Extract the [x, y] coordinate from the center of the cell holding the provided text.  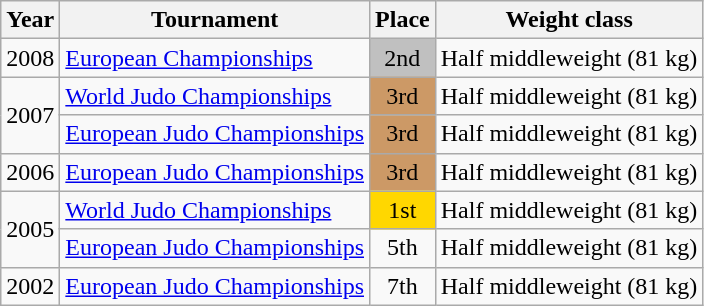
Year [30, 20]
Tournament [215, 20]
2007 [30, 115]
1st [403, 210]
Place [403, 20]
2nd [403, 58]
7th [403, 286]
2006 [30, 172]
2008 [30, 58]
2005 [30, 229]
Weight class [569, 20]
European Championships [215, 58]
5th [403, 248]
2002 [30, 286]
